From the cell containing the given text, extract its center point as [X, Y] coordinate. 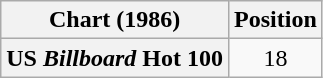
Chart (1986) [115, 20]
Position [276, 20]
US Billboard Hot 100 [115, 58]
18 [276, 58]
